Return the (x, y) coordinate for the center point of the cell that contains the specified text.  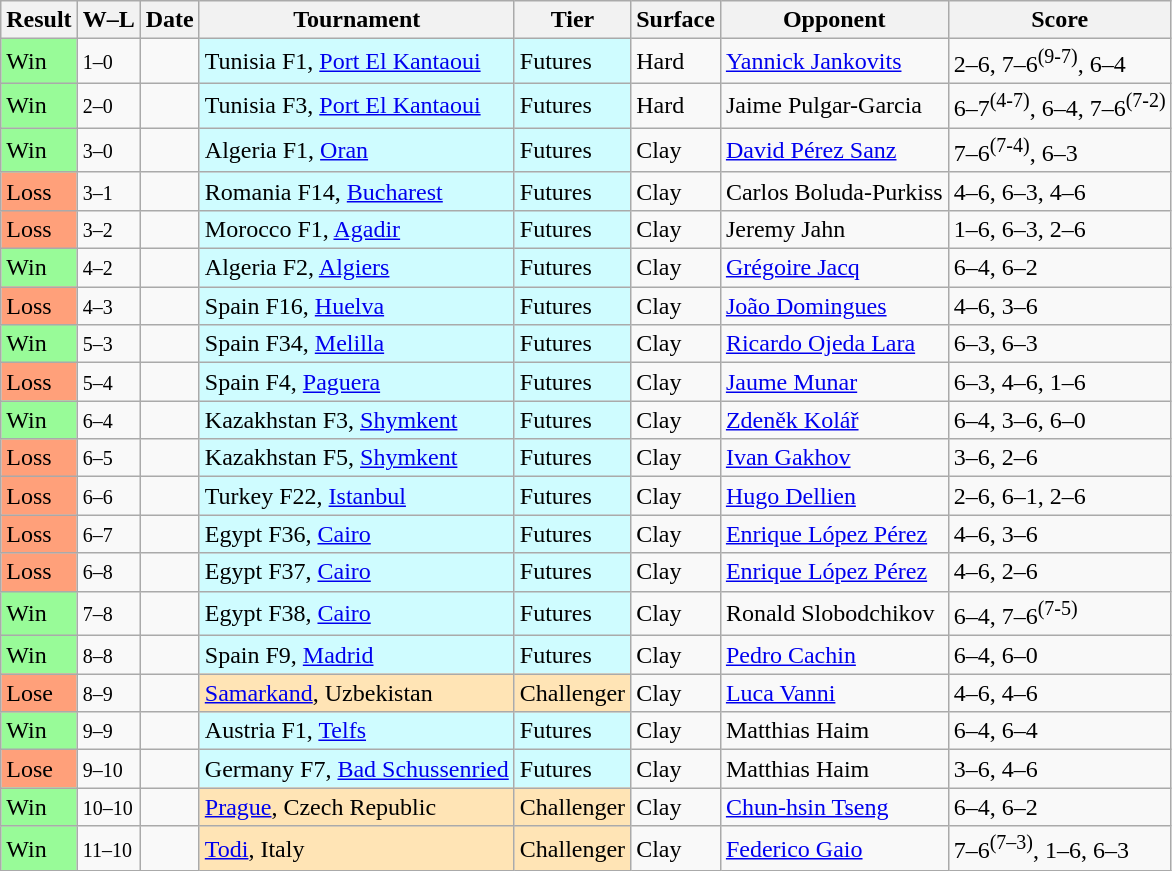
Egypt F36, Cairo (356, 534)
4–6, 2–6 (1060, 572)
Egypt F37, Cairo (356, 572)
6–4 (108, 420)
8–9 (108, 693)
4–2 (108, 268)
6–4, 6–0 (1060, 655)
Carlos Boluda-Purkiss (834, 191)
Turkey F22, Istanbul (356, 496)
1–6, 6–3, 2–6 (1060, 230)
6–4, 7–6(7-5) (1060, 614)
Germany F7, Bad Schussenried (356, 769)
6–5 (108, 458)
11–10 (108, 848)
Ivan Gakhov (834, 458)
3–1 (108, 191)
3–6, 4–6 (1060, 769)
7–6(7-4), 6–3 (1060, 150)
Zdeněk Kolář (834, 420)
Jaume Munar (834, 382)
5–3 (108, 344)
Romania F14, Bucharest (356, 191)
4–3 (108, 306)
Score (1060, 20)
6–7(4-7), 6–4, 7–6(7-2) (1060, 106)
W–L (108, 20)
Spain F16, Huelva (356, 306)
2–6, 6–1, 2–6 (1060, 496)
Grégoire Jacq (834, 268)
Ronald Slobodchikov (834, 614)
Kazakhstan F5, Shymkent (356, 458)
2–0 (108, 106)
9–9 (108, 731)
Tunisia F1, Port El Kantaoui (356, 62)
Date (170, 20)
David Pérez Sanz (834, 150)
2–6, 7–6(9-7), 6–4 (1060, 62)
5–4 (108, 382)
9–10 (108, 769)
6–4, 3–6, 6–0 (1060, 420)
6–6 (108, 496)
1–0 (108, 62)
Kazakhstan F3, Shymkent (356, 420)
Prague, Czech Republic (356, 807)
6–4, 6–4 (1060, 731)
Result (39, 20)
10–10 (108, 807)
Tournament (356, 20)
Pedro Cachin (834, 655)
8–8 (108, 655)
4–6, 4–6 (1060, 693)
3–2 (108, 230)
4–6, 6–3, 4–6 (1060, 191)
Spain F34, Melilla (356, 344)
Luca Vanni (834, 693)
Opponent (834, 20)
Todi, Italy (356, 848)
6–7 (108, 534)
Chun-hsin Tseng (834, 807)
João Domingues (834, 306)
3–0 (108, 150)
Egypt F38, Cairo (356, 614)
Spain F9, Madrid (356, 655)
Hugo Dellien (834, 496)
3–6, 2–6 (1060, 458)
Tier (572, 20)
Morocco F1, Agadir (356, 230)
Algeria F2, Algiers (356, 268)
6–3, 6–3 (1060, 344)
Tunisia F3, Port El Kantaoui (356, 106)
Ricardo Ojeda Lara (834, 344)
Algeria F1, Oran (356, 150)
Austria F1, Telfs (356, 731)
Spain F4, Paguera (356, 382)
7–6(7–3), 1–6, 6–3 (1060, 848)
Yannick Jankovits (834, 62)
Jeremy Jahn (834, 230)
7–8 (108, 614)
Federico Gaio (834, 848)
6–3, 4–6, 1–6 (1060, 382)
6–8 (108, 572)
Jaime Pulgar-Garcia (834, 106)
Surface (676, 20)
Samarkand, Uzbekistan (356, 693)
